Determine the (X, Y) coordinate at the center of the cell enclosing the given text.  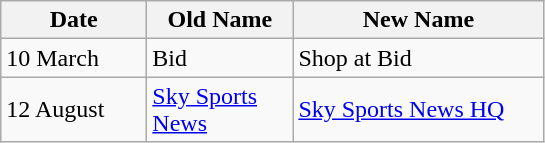
Sky Sports News (220, 110)
10 March (74, 58)
New Name (418, 20)
Sky Sports News HQ (418, 110)
Bid (220, 58)
Date (74, 20)
Old Name (220, 20)
Shop at Bid (418, 58)
12 August (74, 110)
